Search for the cell housing the specified text and yield its (X, Y) center coordinate. 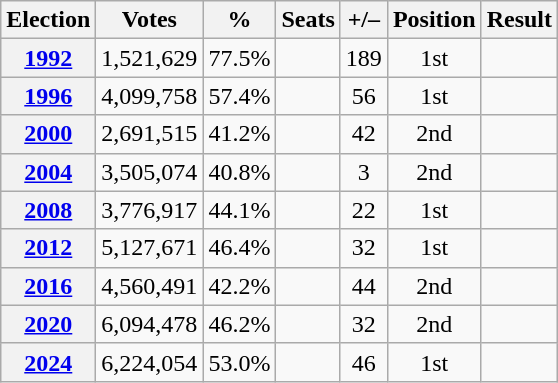
6,224,054 (150, 362)
44 (364, 286)
42.2% (240, 286)
46.4% (240, 248)
40.8% (240, 172)
42 (364, 134)
46 (364, 362)
3,776,917 (150, 210)
3,505,074 (150, 172)
Position (434, 20)
2000 (48, 134)
% (240, 20)
1,521,629 (150, 58)
2016 (48, 286)
2004 (48, 172)
Result (519, 20)
77.5% (240, 58)
46.2% (240, 324)
53.0% (240, 362)
Votes (150, 20)
4,099,758 (150, 96)
22 (364, 210)
4,560,491 (150, 286)
41.2% (240, 134)
2,691,515 (150, 134)
189 (364, 58)
1992 (48, 58)
44.1% (240, 210)
3 (364, 172)
Election (48, 20)
56 (364, 96)
6,094,478 (150, 324)
5,127,671 (150, 248)
+/– (364, 20)
2008 (48, 210)
2020 (48, 324)
1996 (48, 96)
57.4% (240, 96)
2024 (48, 362)
Seats (308, 20)
2012 (48, 248)
